Pinpoint the cell where the given text exists, returning its (x, y) midpoint coordinate. 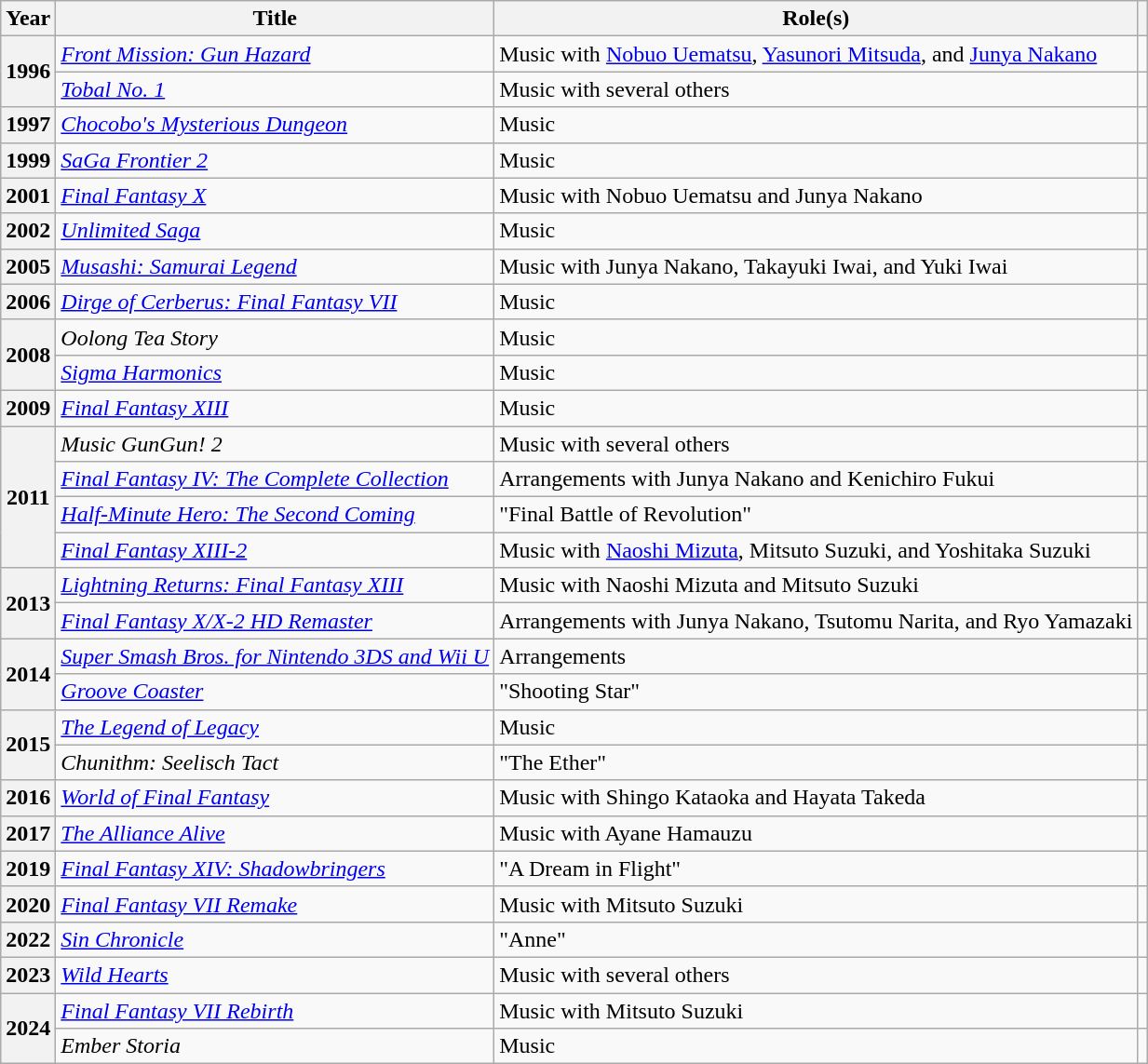
Arrangements (816, 656)
The Legend of Legacy (276, 727)
Role(s) (816, 19)
Music with Nobuo Uematsu and Junya Nakano (816, 195)
2015 (28, 745)
Unlimited Saga (276, 231)
Front Mission: Gun Hazard (276, 54)
SaGa Frontier 2 (276, 160)
2005 (28, 266)
2022 (28, 939)
Music with Naoshi Mizuta, Mitsuto Suzuki, and Yoshitaka Suzuki (816, 550)
Music with Naoshi Mizuta and Mitsuto Suzuki (816, 586)
Music with Shingo Kataoka and Hayata Takeda (816, 798)
The Alliance Alive (276, 833)
2001 (28, 195)
2023 (28, 975)
2020 (28, 904)
2008 (28, 355)
"A Dream in Flight" (816, 869)
Groove Coaster (276, 692)
2024 (28, 1028)
2016 (28, 798)
Arrangements with Junya Nakano and Kenichiro Fukui (816, 479)
2009 (28, 408)
Final Fantasy VII Remake (276, 904)
Final Fantasy VII Rebirth (276, 1010)
Final Fantasy XIII-2 (276, 550)
1999 (28, 160)
Chocobo's Mysterious Dungeon (276, 125)
2019 (28, 869)
2006 (28, 302)
2002 (28, 231)
Music with Ayane Hamauzu (816, 833)
2011 (28, 497)
"Final Battle of Revolution" (816, 515)
Lightning Returns: Final Fantasy XIII (276, 586)
2014 (28, 674)
Dirge of Cerberus: Final Fantasy VII (276, 302)
2017 (28, 833)
Half-Minute Hero: The Second Coming (276, 515)
Wild Hearts (276, 975)
Music GunGun! 2 (276, 444)
"Shooting Star" (816, 692)
Ember Storia (276, 1046)
Final Fantasy XIV: Shadowbringers (276, 869)
Arrangements with Junya Nakano, Tsutomu Narita, and Ryo Yamazaki (816, 621)
"The Ether" (816, 762)
Year (28, 19)
1997 (28, 125)
Sin Chronicle (276, 939)
Musashi: Samurai Legend (276, 266)
"Anne" (816, 939)
Chunithm: Seelisch Tact (276, 762)
Super Smash Bros. for Nintendo 3DS and Wii U (276, 656)
Final Fantasy XIII (276, 408)
Title (276, 19)
World of Final Fantasy (276, 798)
Music with Nobuo Uematsu, Yasunori Mitsuda, and Junya Nakano (816, 54)
Final Fantasy IV: The Complete Collection (276, 479)
Final Fantasy X (276, 195)
1996 (28, 72)
Sigma Harmonics (276, 372)
Final Fantasy X/X-2 HD Remaster (276, 621)
2013 (28, 603)
Oolong Tea Story (276, 337)
Music with Junya Nakano, Takayuki Iwai, and Yuki Iwai (816, 266)
Tobal No. 1 (276, 89)
